Output the [X, Y] coordinate of the center of the cell containing the given text.  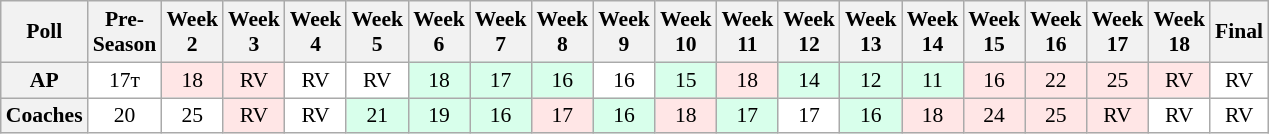
Week3 [254, 32]
Week10 [686, 32]
Coaches [44, 116]
24 [994, 116]
Pre-Season [125, 32]
Poll [44, 32]
Week6 [439, 32]
Week7 [501, 32]
AP [44, 80]
22 [1056, 80]
Week8 [562, 32]
Week18 [1179, 32]
21 [377, 116]
Week2 [192, 32]
Week4 [316, 32]
Week5 [377, 32]
20 [125, 116]
19 [439, 116]
Week11 [748, 32]
15 [686, 80]
11 [933, 80]
Week12 [809, 32]
14 [809, 80]
Week15 [994, 32]
12 [871, 80]
Week13 [871, 32]
Final [1239, 32]
17т [125, 80]
Week14 [933, 32]
Week17 [1118, 32]
Week16 [1056, 32]
Week9 [624, 32]
